Search for the cell housing the specified text and yield its [X, Y] center coordinate. 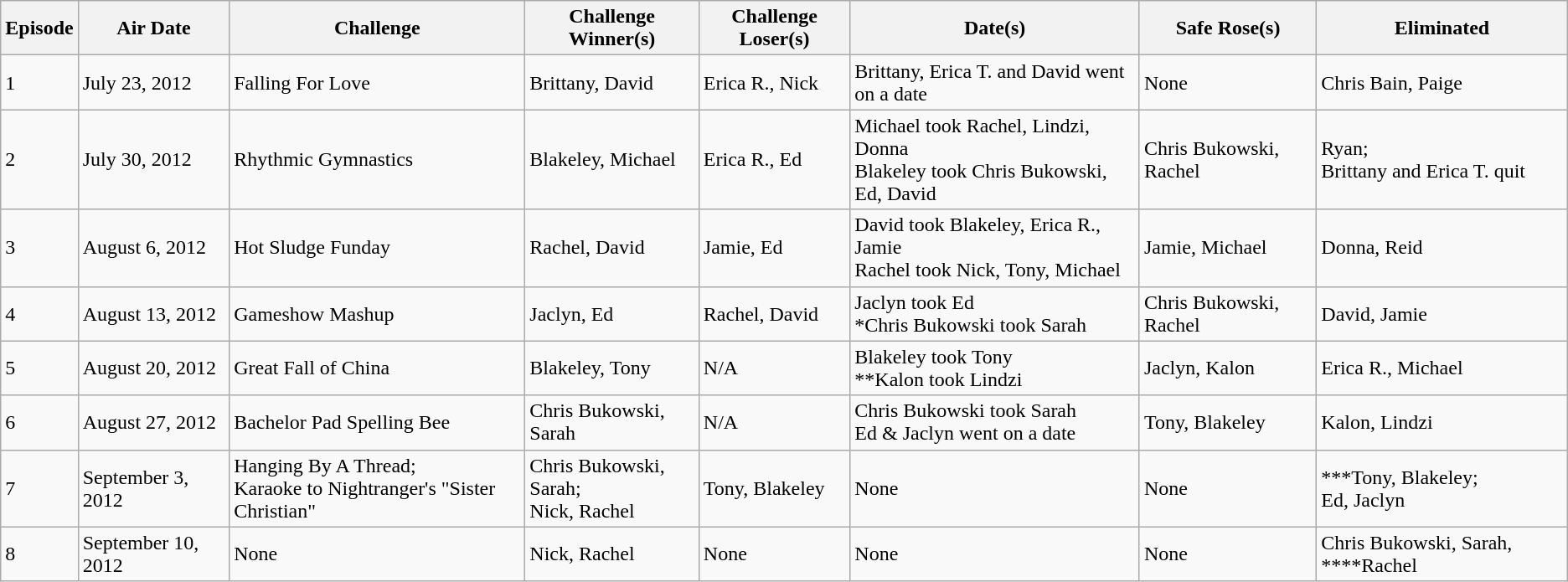
Rhythmic Gymnastics [377, 159]
Bachelor Pad Spelling Bee [377, 422]
August 20, 2012 [153, 368]
September 3, 2012 [153, 488]
Jamie, Ed [774, 248]
Jaclyn took Ed*Chris Bukowski took Sarah [995, 313]
August 27, 2012 [153, 422]
6 [39, 422]
5 [39, 368]
Nick, Rachel [611, 554]
Kalon, Lindzi [1442, 422]
Challenge Loser(s) [774, 28]
Chris Bukowski, Sarah, ****Rachel [1442, 554]
Challenge [377, 28]
Chris Bukowski took SarahEd & Jaclyn went on a date [995, 422]
Ryan;Brittany and Erica T. quit [1442, 159]
Blakeley, Tony [611, 368]
Blakeley, Michael [611, 159]
Brittany, Erica T. and David went on a date [995, 82]
Brittany, David [611, 82]
Jamie, Michael [1228, 248]
July 30, 2012 [153, 159]
7 [39, 488]
August 6, 2012 [153, 248]
Chris Bukowski, Sarah;Nick, Rachel [611, 488]
Hot Sludge Funday [377, 248]
3 [39, 248]
Blakeley took Tony**Kalon took Lindzi [995, 368]
Michael took Rachel, Lindzi, DonnaBlakeley took Chris Bukowski, Ed, David [995, 159]
Safe Rose(s) [1228, 28]
Chris Bain, Paige [1442, 82]
2 [39, 159]
Eliminated [1442, 28]
July 23, 2012 [153, 82]
Erica R., Michael [1442, 368]
Air Date [153, 28]
September 10, 2012 [153, 554]
Falling For Love [377, 82]
Erica R., Ed [774, 159]
***Tony, Blakeley;Ed, Jaclyn [1442, 488]
Challenge Winner(s) [611, 28]
Donna, Reid [1442, 248]
Gameshow Mashup [377, 313]
David, Jamie [1442, 313]
8 [39, 554]
Erica R., Nick [774, 82]
Great Fall of China [377, 368]
Chris Bukowski, Sarah [611, 422]
Episode [39, 28]
1 [39, 82]
August 13, 2012 [153, 313]
4 [39, 313]
David took Blakeley, Erica R., JamieRachel took Nick, Tony, Michael [995, 248]
Jaclyn, Kalon [1228, 368]
Jaclyn, Ed [611, 313]
Date(s) [995, 28]
Hanging By A Thread;Karaoke to Nightranger's "Sister Christian" [377, 488]
